Scan for the cell matching the given text and deliver its (x, y) coordinate at center. 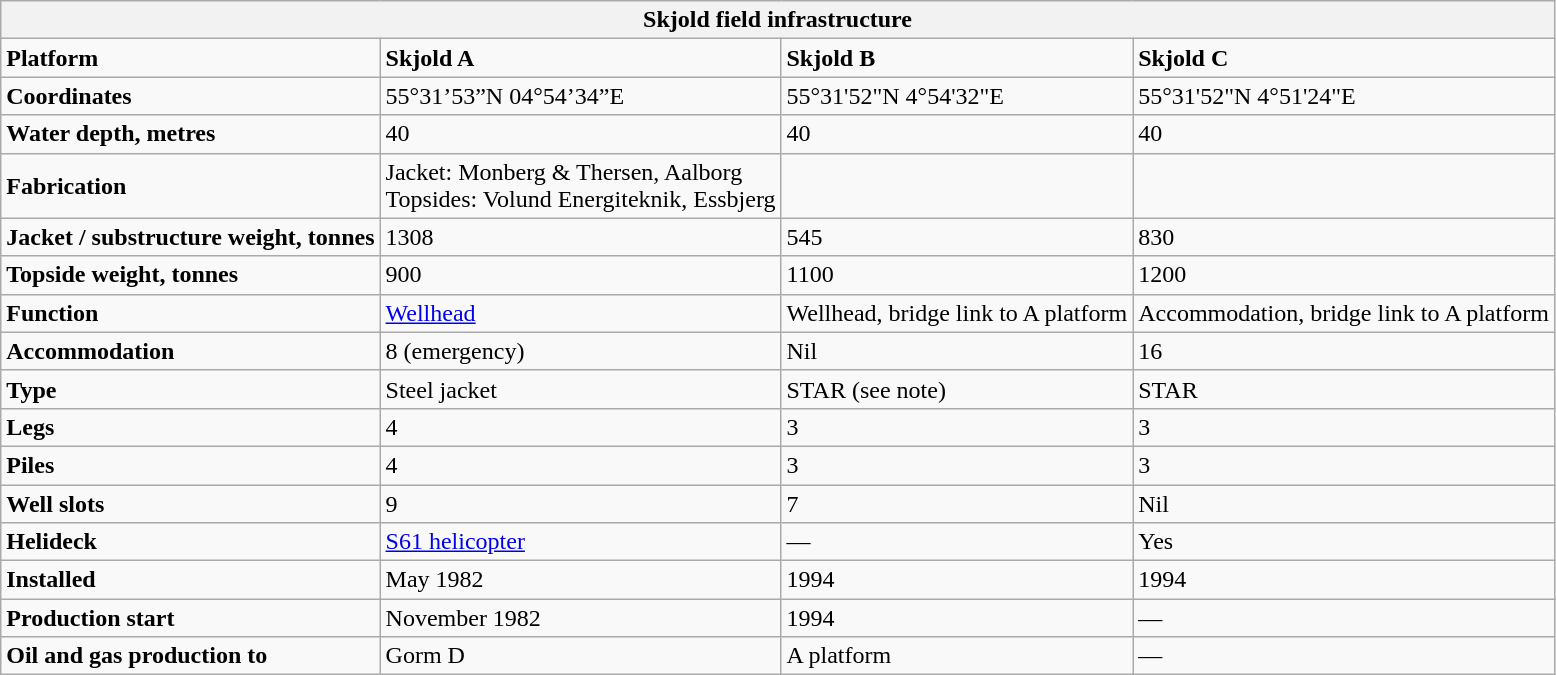
7 (957, 503)
Piles (190, 465)
Production start (190, 618)
1200 (1344, 275)
Type (190, 389)
55°31’53”N 04°54’34”E (580, 96)
Water depth, metres (190, 134)
Accommodation (190, 351)
Coordinates (190, 96)
Jacket / substructure weight, tonnes (190, 237)
Installed (190, 580)
Skjold C (1344, 58)
Steel jacket (580, 389)
900 (580, 275)
55°31'52"N 4°51'24"E (1344, 96)
Skjold A (580, 58)
A platform (957, 656)
STAR (see note) (957, 389)
Gorm D (580, 656)
55°31'52"N 4°54'32"E (957, 96)
Legs (190, 427)
8 (emergency) (580, 351)
Accommodation, bridge link to A platform (1344, 313)
545 (957, 237)
Yes (1344, 542)
9 (580, 503)
Skjold field infrastructure (778, 20)
November 1982 (580, 618)
1100 (957, 275)
S61 helicopter (580, 542)
Well slots (190, 503)
Function (190, 313)
830 (1344, 237)
Oil and gas production to (190, 656)
Platform (190, 58)
Fabrication (190, 186)
Wellhead (580, 313)
May 1982 (580, 580)
Helideck (190, 542)
Jacket: Monberg & Thersen, AalborgTopsides: Volund Energiteknik, Essbjerg (580, 186)
16 (1344, 351)
Skjold B (957, 58)
Wellhead, bridge link to A platform (957, 313)
Topside weight, tonnes (190, 275)
1308 (580, 237)
STAR (1344, 389)
